Extract the [x, y] coordinate from the center of the cell holding the provided text.  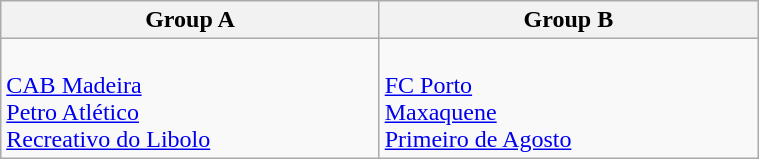
Group A [190, 20]
FC Porto Maxaquene Primeiro de Agosto [568, 98]
Group B [568, 20]
CAB Madeira Petro Atlético Recreativo do Libolo [190, 98]
